Locate the cell with the specified text and output its (x, y) center coordinate. 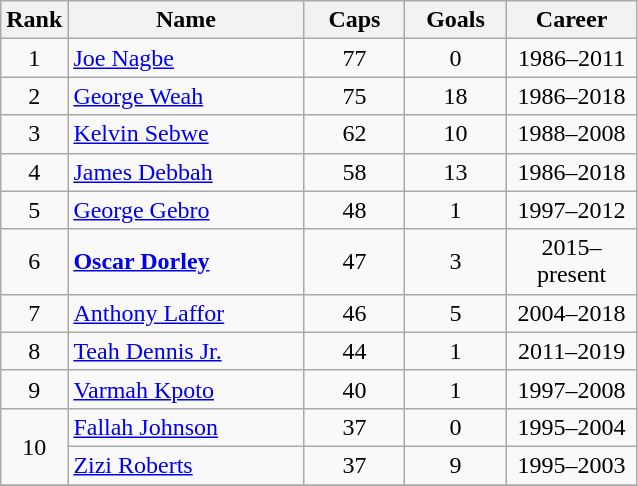
47 (354, 262)
1997–2008 (572, 389)
46 (354, 313)
40 (354, 389)
1997–2012 (572, 210)
James Debbah (186, 172)
Zizi Roberts (186, 465)
4 (34, 172)
George Gebro (186, 210)
62 (354, 134)
1995–2003 (572, 465)
13 (456, 172)
2 (34, 96)
Anthony Laffor (186, 313)
7 (34, 313)
Goals (456, 20)
1988–2008 (572, 134)
George Weah (186, 96)
Rank (34, 20)
58 (354, 172)
8 (34, 351)
44 (354, 351)
Fallah Johnson (186, 427)
Teah Dennis Jr. (186, 351)
6 (34, 262)
18 (456, 96)
Joe Nagbe (186, 58)
75 (354, 96)
2004–2018 (572, 313)
Name (186, 20)
Caps (354, 20)
1986–2011 (572, 58)
2015–present (572, 262)
48 (354, 210)
2011–2019 (572, 351)
1995–2004 (572, 427)
Oscar Dorley (186, 262)
77 (354, 58)
Career (572, 20)
Kelvin Sebwe (186, 134)
Varmah Kpoto (186, 389)
